Extract the (X, Y) coordinate from the center of the cell holding the provided text.  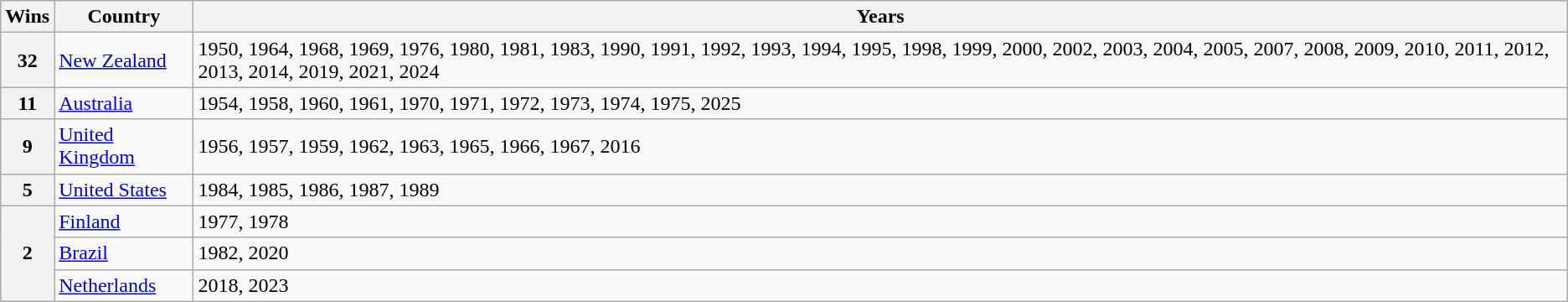
Years (880, 17)
11 (28, 103)
2 (28, 253)
1954, 1958, 1960, 1961, 1970, 1971, 1972, 1973, 1974, 1975, 2025 (880, 103)
1984, 1985, 1986, 1987, 1989 (880, 190)
2018, 2023 (880, 285)
9 (28, 146)
Country (124, 17)
United Kingdom (124, 146)
32 (28, 60)
Netherlands (124, 285)
Australia (124, 103)
5 (28, 190)
New Zealand (124, 60)
Finland (124, 221)
Wins (28, 17)
1982, 2020 (880, 253)
United States (124, 190)
1956, 1957, 1959, 1962, 1963, 1965, 1966, 1967, 2016 (880, 146)
1977, 1978 (880, 221)
Brazil (124, 253)
